Scan for the cell matching the given text and deliver its (x, y) coordinate at center. 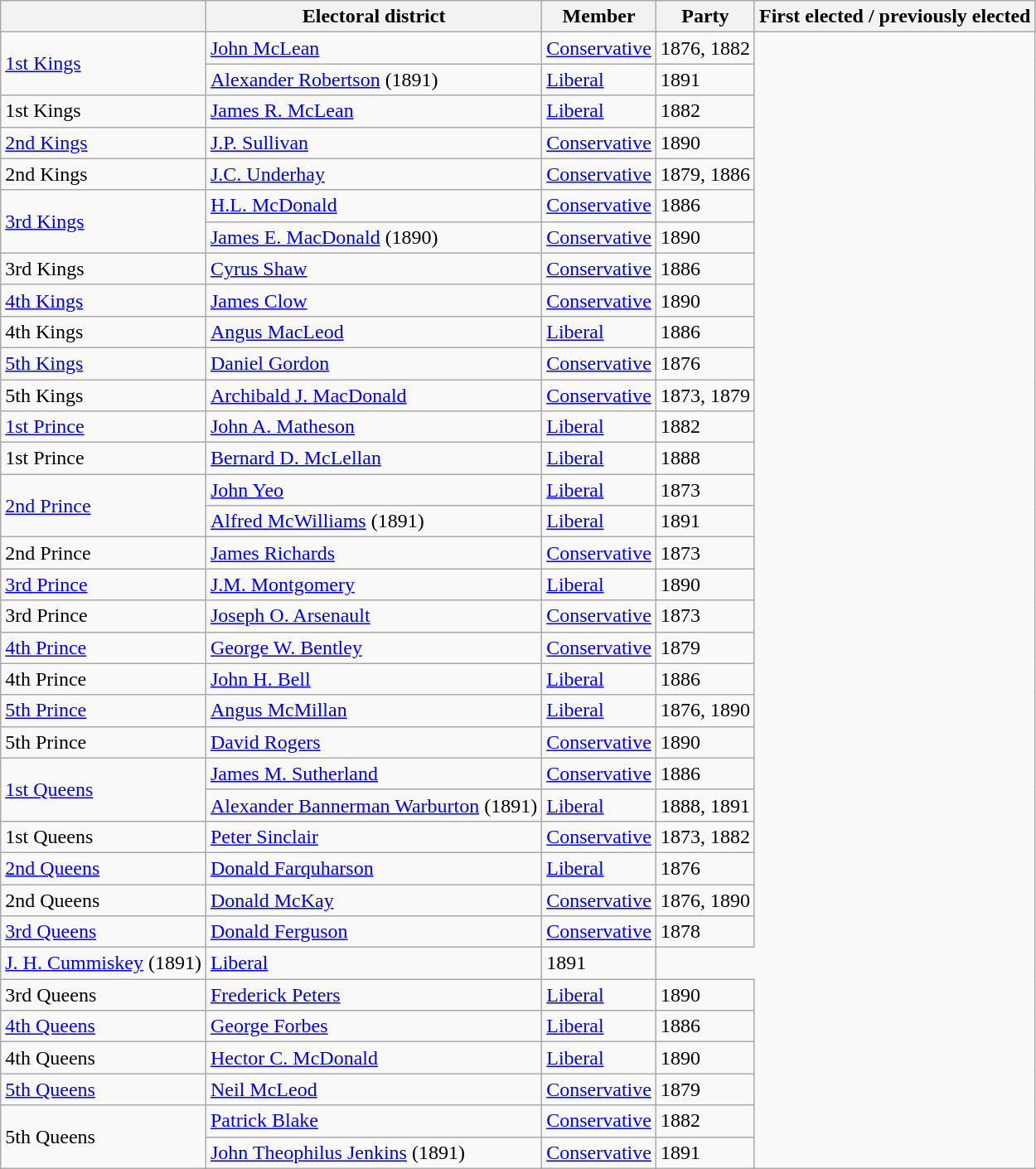
James Clow (373, 300)
1888, 1891 (704, 805)
Member (599, 17)
Party (704, 17)
J.C. Underhay (373, 174)
Joseph O. Arsenault (373, 616)
John Theophilus Jenkins (1891) (373, 1152)
David Rogers (373, 742)
James R. McLean (373, 111)
J.P. Sullivan (373, 143)
Archibald J. MacDonald (373, 395)
J.M. Montgomery (373, 584)
James E. MacDonald (1890) (373, 237)
John H. Bell (373, 679)
1876, 1882 (704, 48)
Patrick Blake (373, 1121)
John McLean (373, 48)
James M. Sutherland (373, 774)
Bernard D. McLellan (373, 458)
Cyrus Shaw (373, 269)
George Forbes (373, 1026)
John A. Matheson (373, 427)
1879, 1886 (704, 174)
1878 (704, 932)
Peter Sinclair (373, 837)
Hector C. McDonald (373, 1058)
John Yeo (373, 490)
Alexander Robertson (1891) (373, 80)
1873, 1879 (704, 395)
George W. Bentley (373, 648)
Alexander Bannerman Warburton (1891) (373, 805)
Donald Farquharson (373, 868)
Frederick Peters (373, 995)
1873, 1882 (704, 837)
Donald Ferguson (373, 932)
James Richards (373, 553)
Donald McKay (373, 900)
H.L. McDonald (373, 206)
1888 (704, 458)
Electoral district (373, 17)
Daniel Gordon (373, 363)
Angus MacLeod (373, 332)
J. H. Cummiskey (1891) (104, 963)
Angus McMillan (373, 711)
Neil McLeod (373, 1089)
Alfred McWilliams (1891) (373, 521)
First elected / previously elected (895, 17)
